For the text-containing cell, return its midpoint in [X, Y] coordinate format. 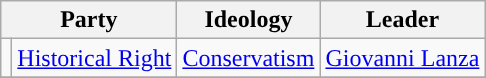
Giovanni Lanza [402, 58]
Conservatism [248, 58]
Ideology [248, 20]
Party [89, 20]
Historical Right [94, 58]
Leader [402, 20]
